For the text-containing cell, return its midpoint in [x, y] coordinate format. 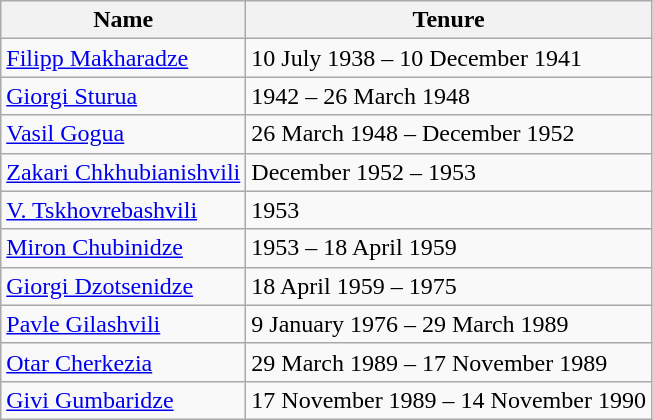
Giorgi Dzotsenidze [124, 286]
1953 – 18 April 1959 [449, 248]
1942 – 26 March 1948 [449, 96]
Pavle Gilashvili [124, 324]
Vasil Gogua [124, 134]
Otar Cherkezia [124, 362]
Tenure [449, 20]
26 March 1948 – December 1952 [449, 134]
29 March 1989 – 17 November 1989 [449, 362]
Miron Chubinidze [124, 248]
Givi Gumbaridze [124, 400]
17 November 1989 – 14 November 1990 [449, 400]
V. Tskhovrebashvili [124, 210]
Name [124, 20]
10 July 1938 – 10 December 1941 [449, 58]
Giorgi Sturua [124, 96]
Zakari Chkhubianishvili [124, 172]
Filipp Makharadze [124, 58]
1953 [449, 210]
9 January 1976 – 29 March 1989 [449, 324]
December 1952 – 1953 [449, 172]
18 April 1959 – 1975 [449, 286]
